Pinpoint the cell where the given text exists, returning its [X, Y] midpoint coordinate. 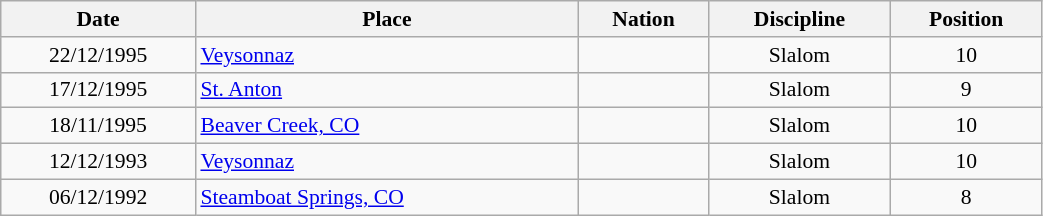
St. Anton [386, 90]
17/12/1995 [98, 90]
12/12/1993 [98, 162]
Date [98, 19]
18/11/1995 [98, 126]
Place [386, 19]
Nation [643, 19]
Steamboat Springs, CO [386, 197]
Position [966, 19]
9 [966, 90]
8 [966, 197]
Beaver Creek, CO [386, 126]
06/12/1992 [98, 197]
Discipline [800, 19]
22/12/1995 [98, 55]
